Detect which cell encompasses the target text, then output its (X, Y) center coordinate. 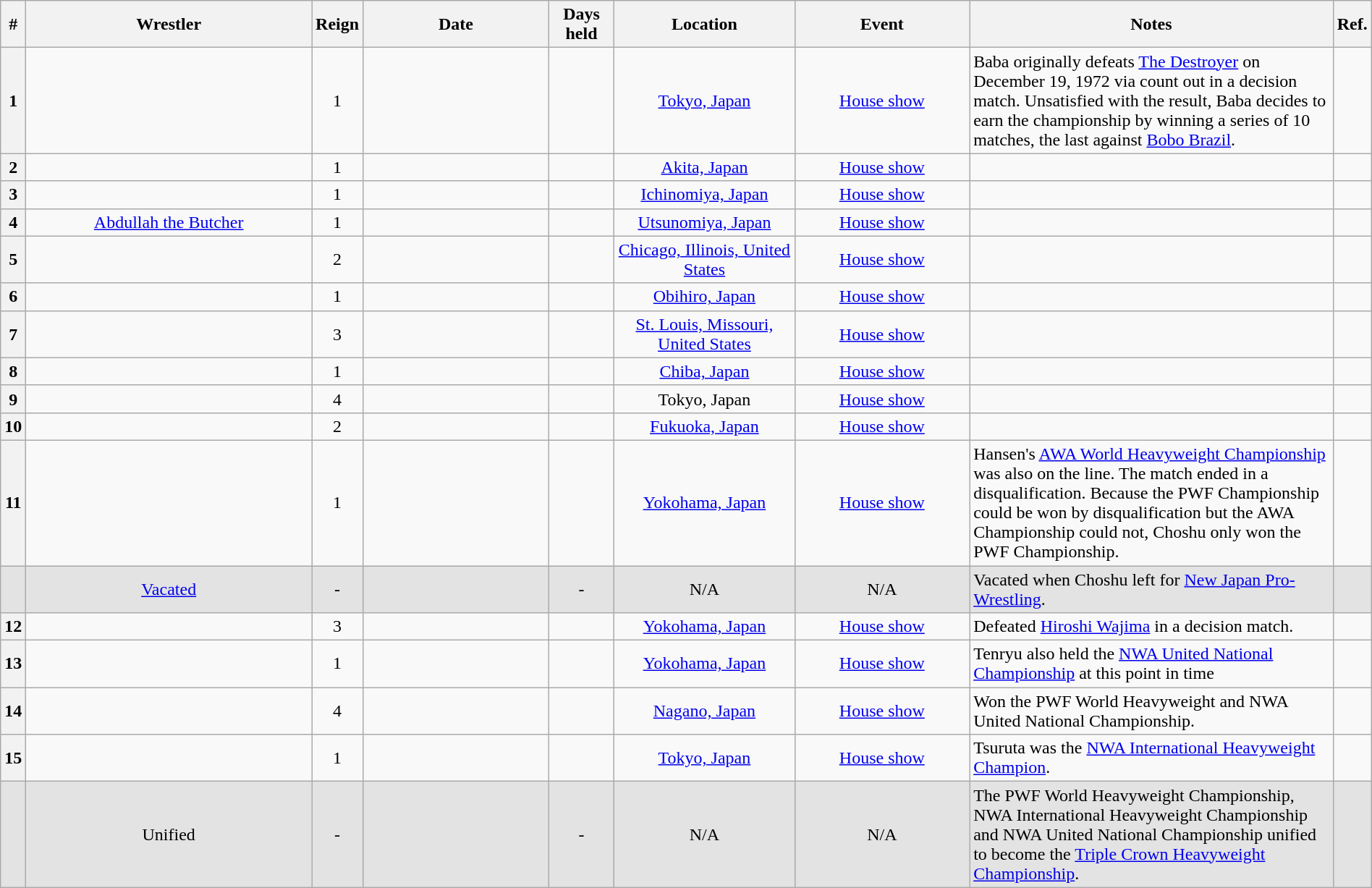
Location (705, 25)
7 (13, 334)
14 (13, 711)
Chicago, Illinois, United States (705, 259)
St. Louis, Missouri, United States (705, 334)
Obihiro, Japan (705, 297)
Date (456, 25)
Tenryu also held the NWA United National Championship at this point in time (1151, 664)
Nagano, Japan (705, 711)
Days held (582, 25)
5 (13, 259)
Vacated (169, 589)
Won the PWF World Heavyweight and NWA United National Championship. (1151, 711)
Ichinomiya, Japan (705, 195)
Defeated Hiroshi Wajima in a decision match. (1151, 627)
Unified (169, 834)
Ref. (1352, 25)
13 (13, 664)
Akita, Japan (705, 167)
15 (13, 758)
12 (13, 627)
# (13, 25)
Tsuruta was the NWA International Heavyweight Champion. (1151, 758)
Event (882, 25)
9 (13, 399)
Abdullah the Butcher (169, 222)
8 (13, 371)
Reign (337, 25)
Utsunomiya, Japan (705, 222)
Wrestler (169, 25)
11 (13, 502)
Notes (1151, 25)
Fukuoka, Japan (705, 426)
6 (13, 297)
Chiba, Japan (705, 371)
10 (13, 426)
Vacated when Choshu left for New Japan Pro-Wrestling. (1151, 589)
